Detect which cell encompasses the target text, then output its (X, Y) center coordinate. 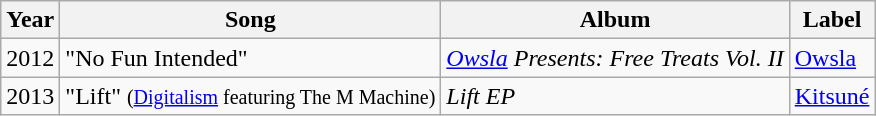
Owsla Presents: Free Treats Vol. II (615, 58)
Year (30, 20)
"Lift" (Digitalism featuring The M Machine) (250, 96)
Owsla (832, 58)
"No Fun Intended" (250, 58)
Lift EP (615, 96)
2012 (30, 58)
2013 (30, 96)
Song (250, 20)
Label (832, 20)
Kitsuné (832, 96)
Album (615, 20)
